From the cell containing the given text, extract its center point as [x, y] coordinate. 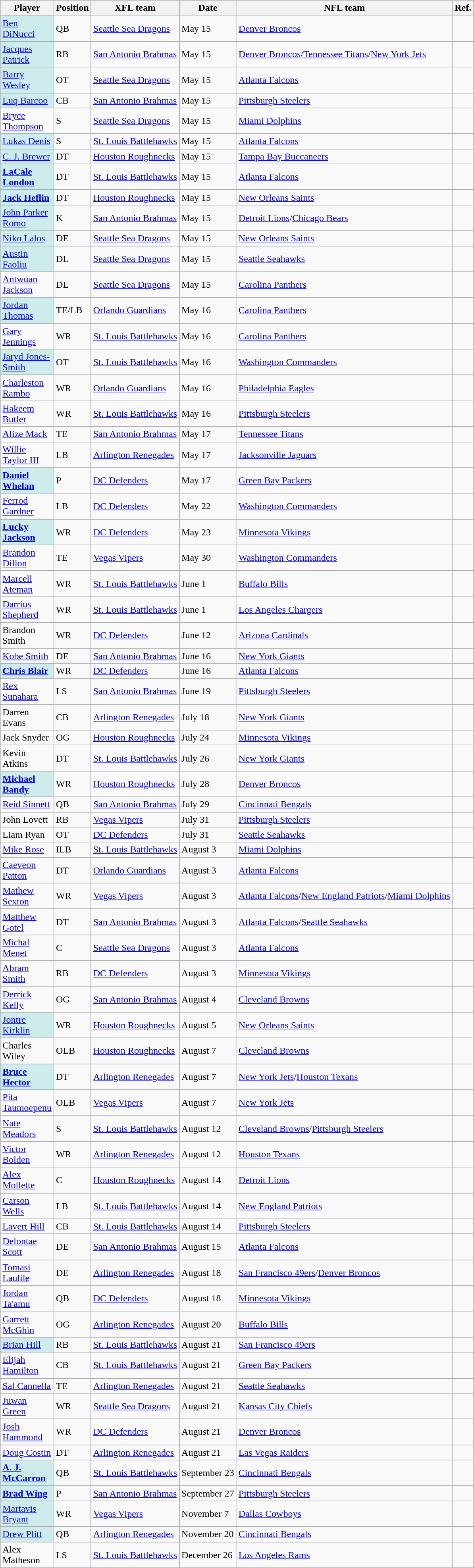
Mike Rose [27, 850]
Brandon Smith [27, 635]
Elijah Hamilton [27, 1365]
LaCale London [27, 177]
May 22 [208, 506]
Player [27, 8]
Carson Wells [27, 1206]
Sal Cannella [27, 1385]
Jack Heflin [27, 197]
Drew Plitt [27, 1534]
Reid Sinnett [27, 804]
Willie Taylor III [27, 455]
Marcell Ateman [27, 583]
San Francisco 49ers/Denver Broncos [344, 1272]
Denver Broncos/Tennessee Titans/New York Jets [344, 54]
Lavert Hill [27, 1226]
July 26 [208, 758]
A. J. McCarron [27, 1473]
New England Patriots [344, 1206]
Chris Blair [27, 671]
Ref. [463, 8]
NFL team [344, 8]
July 24 [208, 738]
June 12 [208, 635]
Darrius Shepherd [27, 610]
Date [208, 8]
Jacques Patrick [27, 54]
November 7 [208, 1514]
Gary Jennings [27, 337]
Charles Wiley [27, 1051]
Jack Snyder [27, 738]
Ben DiNucci [27, 29]
ILB [72, 850]
C. J. Brewer [27, 156]
Ferrod Gardner [27, 506]
Tomasi Laulile [27, 1272]
Los Angeles Chargers [344, 610]
Jontre Kirklin [27, 1025]
Hakeem Butler [27, 414]
Brian Hill [27, 1345]
Victor Bolden [27, 1154]
K [72, 217]
Liam Ryan [27, 835]
Abram Smith [27, 973]
Detroit Lions [344, 1180]
Philadelphia Eagles [344, 388]
Niko Lalos [27, 238]
Kobe Smith [27, 656]
John Parker Romo [27, 217]
August 5 [208, 1025]
Michael Bandy [27, 784]
New York Jets [344, 1102]
Garrett McGhin [27, 1324]
Jacksonville Jaguars [344, 455]
August 15 [208, 1247]
Josh Hammond [27, 1432]
Brandon Dillon [27, 558]
Kansas City Chiefs [344, 1406]
Lukas Denis [27, 141]
Bryce Thompson [27, 121]
Mathew Sexton [27, 896]
Nate Meadors [27, 1129]
Houston Texans [344, 1154]
Atlanta Falcons/Seattle Seahawks [344, 922]
July 28 [208, 784]
May 30 [208, 558]
July 18 [208, 718]
May 23 [208, 532]
Jaryd Jones-Smith [27, 362]
Barry Wesley [27, 80]
Los Angeles Rams [344, 1555]
Derrick Kelly [27, 999]
Daniel Whelan [27, 480]
XFL team [135, 8]
New York Jets/Houston Texans [344, 1077]
Jordan Ta'amu [27, 1299]
Austin Faoliu [27, 259]
Tennessee Titans [344, 434]
Alex Matheson [27, 1555]
Bruce Hector [27, 1077]
Rex Sunahara [27, 691]
TE/LB [72, 310]
December 26 [208, 1555]
Juwan Green [27, 1406]
June 19 [208, 691]
Martavis Bryant [27, 1514]
August 20 [208, 1324]
Michal Menet [27, 948]
Cleveland Browns/Pittsburgh Steelers [344, 1129]
Luq Barcoo [27, 100]
Dallas Cowboys [344, 1514]
Caeveon Patton [27, 870]
Delontae Scott [27, 1247]
Doug Costin [27, 1453]
September 27 [208, 1493]
Pita Taumoepenu [27, 1102]
July 29 [208, 804]
Tampa Bay Buccaneers [344, 156]
Atlanta Falcons/New England Patriots/Miami Dolphins [344, 896]
Lucky Jackson [27, 532]
Kevin Atkins [27, 758]
Las Vegas Raiders [344, 1453]
Matthew Gotel [27, 922]
Position [72, 8]
Brad Wing [27, 1493]
November 20 [208, 1534]
Detroit Lions/Chicago Bears [344, 217]
Jordan Thomas [27, 310]
Antwuan Jackson [27, 285]
Alex Mollette [27, 1180]
John Lovett [27, 820]
Arizona Cardinals [344, 635]
San Francisco 49ers [344, 1345]
August 4 [208, 999]
September 23 [208, 1473]
Charleston Rambo [27, 388]
Darren Evans [27, 718]
Alize Mack [27, 434]
